Extract the [X, Y] coordinate from the center of the cell holding the provided text.  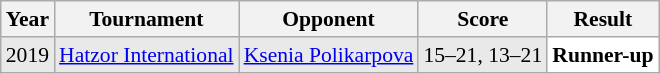
15–21, 13–21 [482, 55]
Tournament [146, 19]
Opponent [329, 19]
Ksenia Polikarpova [329, 55]
Runner-up [602, 55]
2019 [28, 55]
Score [482, 19]
Hatzor International [146, 55]
Year [28, 19]
Result [602, 19]
